Identify which cell holds the provided text, then report its (X, Y) central coordinate. 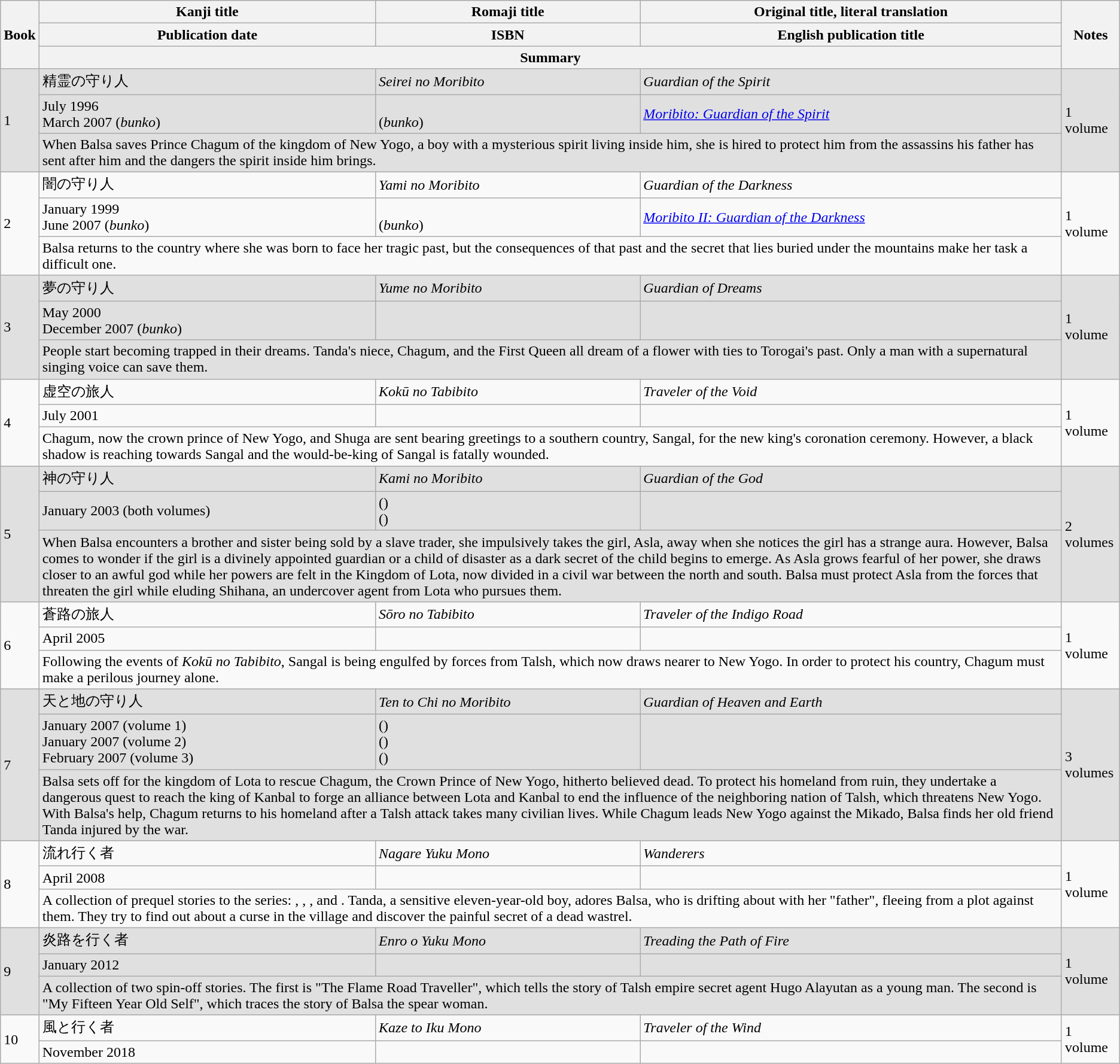
Guardian of the Spirit (851, 81)
炎路を行く者 (207, 941)
Kokū no Tabibito (508, 391)
2 (20, 224)
蒼路の旅人 (207, 614)
Notes (1090, 35)
Guardian of the Darkness (851, 186)
Seirei no Moribito (508, 81)
November 2018 (207, 1052)
Guardian of Dreams (851, 288)
Kaze to Iku Mono (508, 1028)
9 (20, 971)
8 (20, 884)
Yume no Moribito (508, 288)
4 (20, 422)
January 2007 (volume 1)January 2007 (volume 2)February 2007 (volume 3) (207, 742)
Romaji title (508, 12)
ISBN (508, 35)
April 2008 (207, 877)
Wanderers (851, 853)
July 2001 (207, 416)
Traveler of the Indigo Road (851, 614)
April 2005 (207, 639)
精霊の守り人 (207, 81)
Traveler of the Wind (851, 1028)
7 (20, 765)
流れ行く者 (207, 853)
Enro o Yuku Mono (508, 941)
() () (508, 511)
3 volumes (1090, 765)
Summary (550, 57)
闇の守り人 (207, 186)
3 (20, 327)
Guardian of Heaven and Earth (851, 701)
風と行く者 (207, 1028)
July 1996March 2007 (bunko) (207, 114)
() () () (508, 742)
天と地の守り人 (207, 701)
虚空の旅人 (207, 391)
夢の守り人 (207, 288)
Treading the Path of Fire (851, 941)
Sōro no Tabibito (508, 614)
Moribito II: Guardian of the Darkness (851, 217)
Traveler of the Void (851, 391)
Nagare Yuku Mono (508, 853)
Yami no Moribito (508, 186)
Guardian of the God (851, 479)
English publication title (851, 35)
6 (20, 645)
Ten to Chi no Moribito (508, 701)
Publication date (207, 35)
Original title, literal translation (851, 12)
1 (20, 121)
January 1999June 2007 (bunko) (207, 217)
神の守り人 (207, 479)
2 volumes (1090, 534)
Kami no Moribito (508, 479)
January 2003 (both volumes) (207, 511)
Book (20, 35)
January 2012 (207, 965)
Kanji title (207, 12)
5 (20, 534)
10 (20, 1039)
May 2000December 2007 (bunko) (207, 321)
Moribito: Guardian of the Spirit (851, 114)
